Detect which cell encompasses the target text, then output its [X, Y] center coordinate. 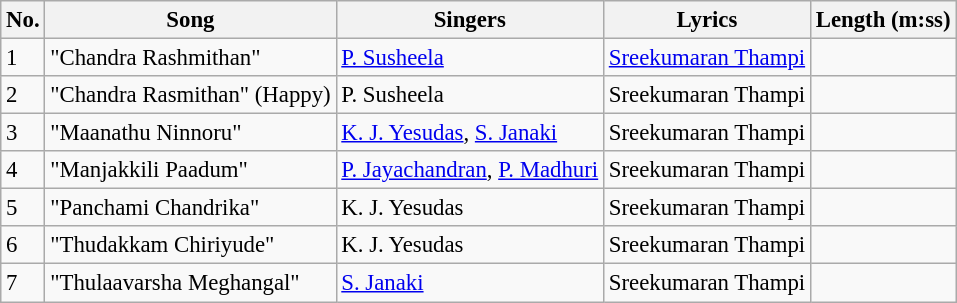
"Chandra Rashmithan" [190, 58]
6 [23, 245]
7 [23, 283]
"Thudakkam Chiriyude" [190, 245]
Song [190, 20]
"Panchami Chandrika" [190, 208]
4 [23, 170]
3 [23, 133]
Length (m:ss) [882, 20]
Singers [470, 20]
No. [23, 20]
5 [23, 208]
2 [23, 95]
"Maanathu Ninnoru" [190, 133]
"Thulaavarsha Meghangal" [190, 283]
S. Janaki [470, 283]
Lyrics [706, 20]
"Manjakkili Paadum" [190, 170]
"Chandra Rasmithan" (Happy) [190, 95]
1 [23, 58]
K. J. Yesudas, S. Janaki [470, 133]
P. Jayachandran, P. Madhuri [470, 170]
